Scan for the cell matching the given text and deliver its [x, y] coordinate at center. 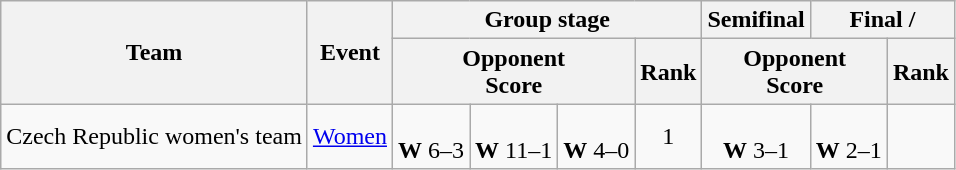
1 [668, 136]
Group stage [548, 20]
W 11–1 [514, 136]
Czech Republic women's team [154, 136]
Final / [882, 20]
Event [350, 52]
Semifinal [756, 20]
W 2–1 [848, 136]
W 4–0 [596, 136]
W 3–1 [756, 136]
W 6–3 [432, 136]
Team [154, 52]
Women [350, 136]
